Provide the [X, Y] coordinate of the cell's center where the given text is located.  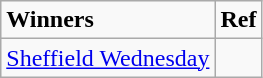
Winners [108, 20]
Ref [238, 20]
Sheffield Wednesday [108, 58]
